From the cell containing the given text, extract its center point as (x, y) coordinate. 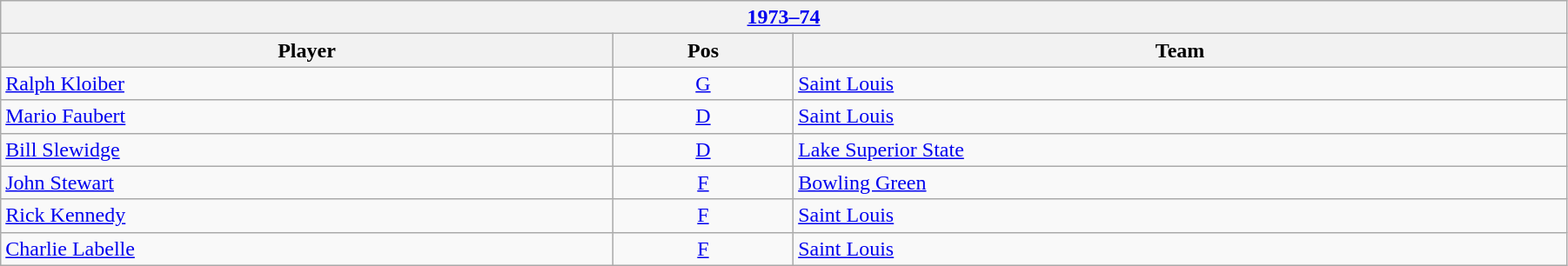
G (703, 83)
John Stewart (307, 183)
Pos (703, 50)
Player (307, 50)
Mario Faubert (307, 116)
Lake Superior State (1180, 150)
Bill Slewidge (307, 150)
Team (1180, 50)
Ralph Kloiber (307, 83)
Charlie Labelle (307, 249)
Bowling Green (1180, 183)
Rick Kennedy (307, 216)
1973–74 (784, 17)
